Provide the [x, y] coordinate of the cell's center where the given text is located.  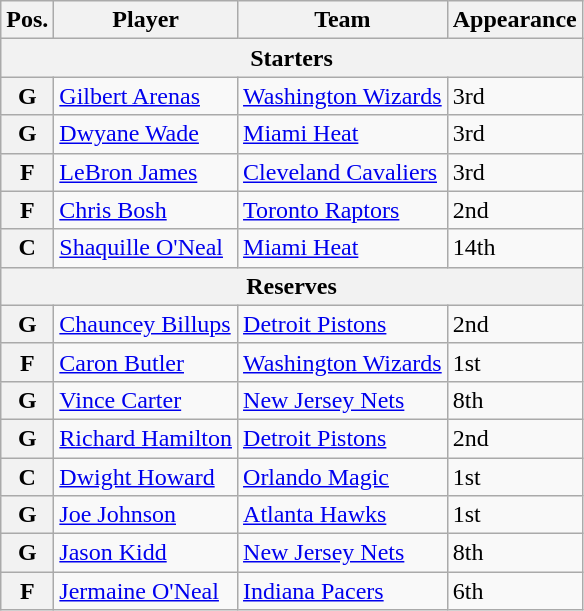
Orlando Magic [343, 477]
Team [343, 20]
Starters [292, 58]
6th [514, 591]
LeBron James [146, 172]
Chris Bosh [146, 210]
Vince Carter [146, 400]
Toronto Raptors [343, 210]
Indiana Pacers [343, 591]
Richard Hamilton [146, 438]
Gilbert Arenas [146, 96]
Dwight Howard [146, 477]
Shaquille O'Neal [146, 248]
Player [146, 20]
Jermaine O'Neal [146, 591]
Atlanta Hawks [343, 515]
Cleveland Cavaliers [343, 172]
Pos. [28, 20]
14th [514, 248]
Reserves [292, 286]
Chauncey Billups [146, 324]
Caron Butler [146, 362]
Appearance [514, 20]
Jason Kidd [146, 553]
Dwyane Wade [146, 134]
Joe Johnson [146, 515]
